Extract the [x, y] coordinate from the center of the cell holding the provided text.  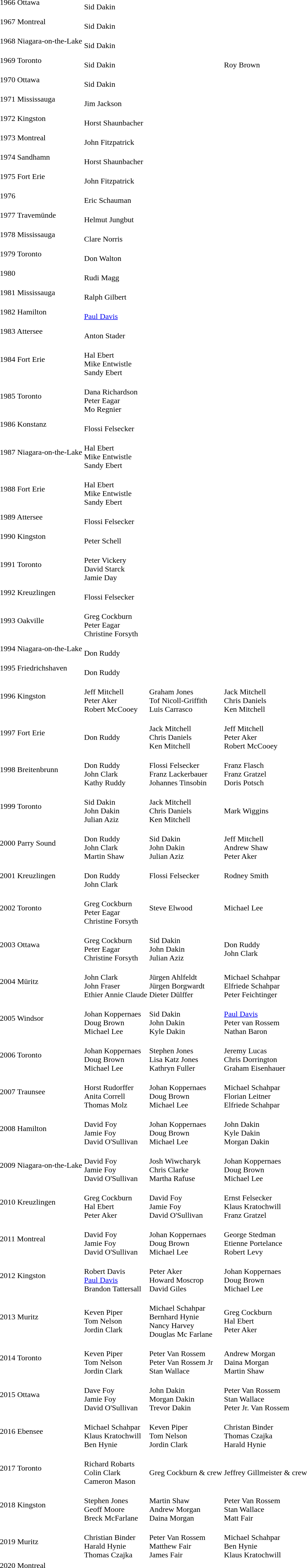
Peter Schell [115, 537]
Dana RichardsonPeter EagarMo Regnier [115, 396]
Sid DakinJohn DakinKyle Dakin [186, 1018]
John DakinMorgan DakinTrevor Dakin [186, 1394]
Robert DavisPaul DavisBrandon Tattersall [115, 1276]
Anton Stader [115, 332]
Michael SchahparBernhard HynieNancy HarveyDouglas Mc Farlane [186, 1317]
Josh WiwcharykChris ClarkeMartha Rafuse [186, 1166]
Ralph Gilbert [115, 293]
Don RuddyJohn ClarkKathy Ruddy [115, 769]
Steve Elwood [186, 908]
Horst RudorfferAnita CorrellThomas Molz [115, 1092]
Martin ShawAndrew MorganDaina Morgan [186, 1505]
Flossi FelseckerFranz LackerbauerJohannes Tinsobin [186, 769]
Rudi Magg [115, 273]
Clare Norris [115, 235]
Paul Davis [115, 312]
Stephen JonesGeoff MooreBreck McFarlane [115, 1505]
Peter VickeryDavid StarckJamie Day [115, 564]
Helmut Jungbut [115, 215]
Peter Van RossemPeter Van Rossem JrStan Wallace [186, 1358]
Graham JonesTof Nicoll-GriffithLuis Carrasco [186, 696]
Jim Jackson [115, 99]
Eric Schauman [115, 196]
Dave FoyJamie FoyDavid O'Sullivan [115, 1394]
Jeff MitchellPeter AkerRobert McCooey [115, 696]
Don Walton [115, 254]
Richard RobartsColin ClarkCameron Mason [115, 1468]
Michael SchahparKlaus KratochwillBen Hynie [115, 1431]
Christian BinderHarald HynieThomas Czajka [115, 1542]
Greg Cockburn & crew [186, 1468]
Don RuddyJohn ClarkMartin Shaw [115, 843]
Jürgen AhlfeldtJürgen BorgwardtDieter Dülffer [186, 982]
John ClarkJohn FraserEthier Annie Claude [115, 982]
Peter Van RossemMatthew FairJames Fair [186, 1542]
Don RuddyJohn Clark [115, 876]
Greg CockburnHal EbertPeter Aker [115, 1202]
Stephen JonesLisa Katz JonesKathryn Fuller [186, 1055]
Peter AkerHoward MoscropDavid Giles [186, 1276]
